Determine the (X, Y) coordinate at the center of the cell enclosing the given text.  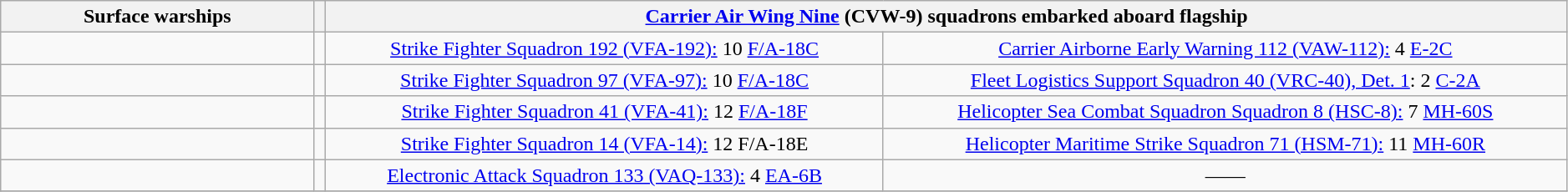
Helicopter Sea Combat Squadron Squadron 8 (HSC-8): 7 MH-60S (1225, 112)
Carrier Air Wing Nine (CVW-9) squadrons embarked aboard flagship (947, 17)
Strike Fighter Squadron 41 (VFA-41): 12 F/A-18F (605, 112)
Helicopter Maritime Strike Squadron 71 (HSM-71): 11 MH-60R (1225, 144)
Strike Fighter Squadron 97 (VFA-97): 10 F/A-18C (605, 80)
Carrier Airborne Early Warning 112 (VAW-112): 4 E-2C (1225, 48)
Fleet Logistics Support Squadron 40 (VRC-40), Det. 1: 2 C-2A (1225, 80)
Strike Fighter Squadron 14 (VFA-14): 12 F/A-18E (605, 144)
Strike Fighter Squadron 192 (VFA-192): 10 F/A-18C (605, 48)
Electronic Attack Squadron 133 (VAQ-133): 4 EA-6B (605, 175)
Surface warships (157, 17)
—— (1225, 175)
